Determine the (x, y) coordinate at the center of the cell enclosing the given text.  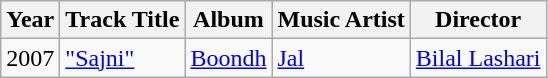
Track Title (122, 20)
2007 (30, 58)
Music Artist (341, 20)
"Sajni" (122, 58)
Year (30, 20)
Boondh (228, 58)
Album (228, 20)
Jal (341, 58)
Bilal Lashari (478, 58)
Director (478, 20)
